Detect which cell encompasses the target text, then output its (x, y) center coordinate. 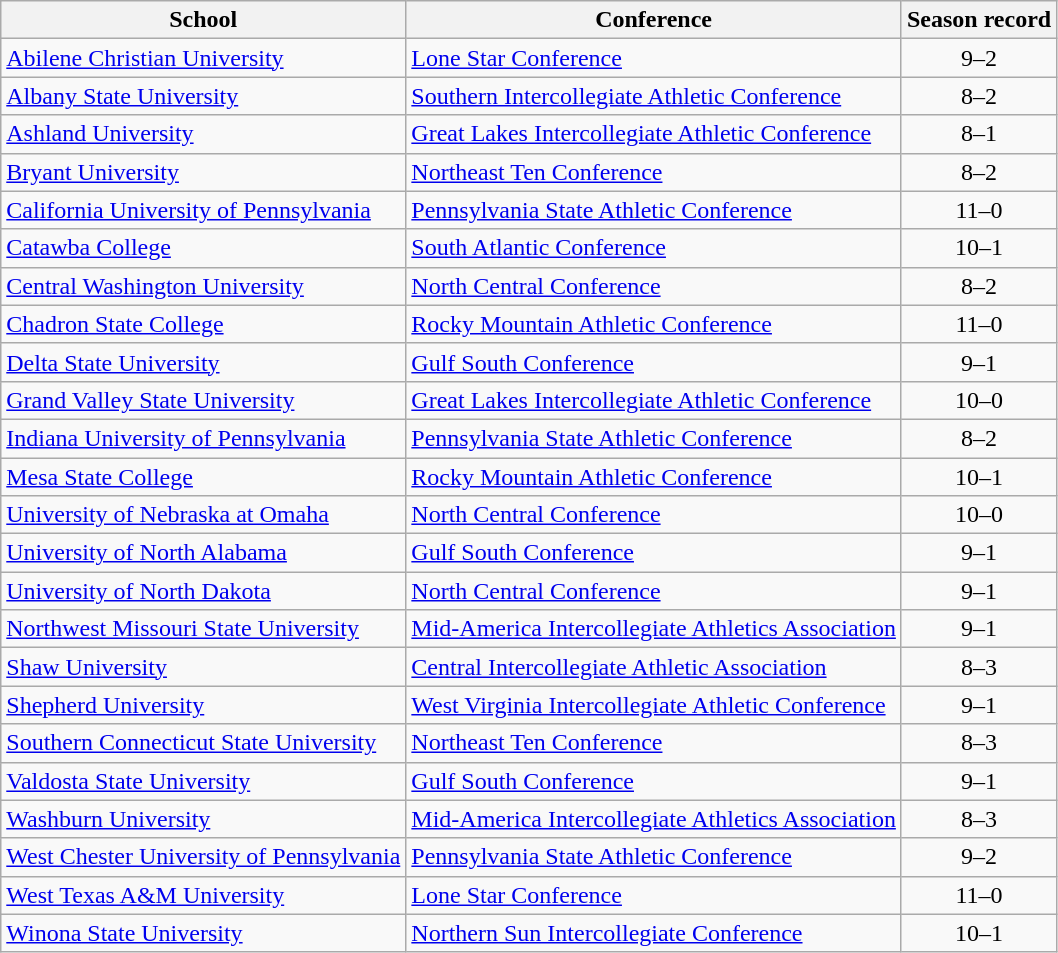
Northern Sun Intercollegiate Conference (654, 933)
Northwest Missouri State University (204, 629)
West Chester University of Pennsylvania (204, 857)
Catawba College (204, 248)
Mesa State College (204, 477)
Central Washington University (204, 286)
Shaw University (204, 667)
Conference (654, 20)
Abilene Christian University (204, 58)
Valdosta State University (204, 781)
University of North Dakota (204, 591)
California University of Pennsylvania (204, 210)
Southern Intercollegiate Athletic Conference (654, 96)
West Texas A&M University (204, 895)
Albany State University (204, 96)
School (204, 20)
Southern Connecticut State University (204, 743)
Central Intercollegiate Athletic Association (654, 667)
Season record (978, 20)
Washburn University (204, 819)
Indiana University of Pennsylvania (204, 438)
Delta State University (204, 362)
Winona State University (204, 933)
University of Nebraska at Omaha (204, 515)
Ashland University (204, 134)
University of North Alabama (204, 553)
Grand Valley State University (204, 400)
8–1 (978, 134)
West Virginia Intercollegiate Athletic Conference (654, 705)
Shepherd University (204, 705)
Chadron State College (204, 324)
South Atlantic Conference (654, 248)
Bryant University (204, 172)
